Provide the [x, y] coordinate of the cell's center where the given text is located.  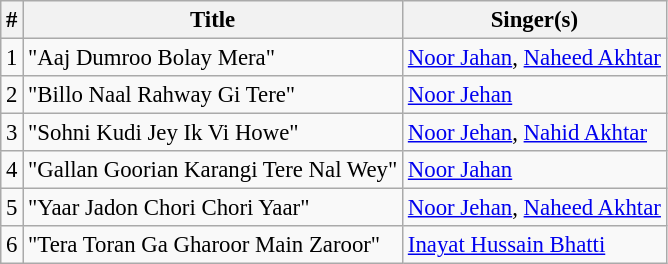
"Sohni Kudi Jey Ik Vi Howe" [213, 133]
4 [12, 170]
Noor Jehan, Nahid Akhtar [535, 133]
"Billo Naal Rahway Gi Tere" [213, 95]
"Aaj Dumroo Bolay Mera" [213, 58]
6 [12, 245]
Singer(s) [535, 20]
Inayat Hussain Bhatti [535, 245]
Noor Jehan, Naheed Akhtar [535, 208]
# [12, 20]
"Yaar Jadon Chori Chori Yaar" [213, 208]
Noor Jehan [535, 95]
Title [213, 20]
Noor Jahan, Naheed Akhtar [535, 58]
"Gallan Goorian Karangi Tere Nal Wey" [213, 170]
2 [12, 95]
"Tera Toran Ga Gharoor Main Zaroor" [213, 245]
5 [12, 208]
Noor Jahan [535, 170]
3 [12, 133]
1 [12, 58]
